Provide the (x, y) coordinate of the cell's center where the given text is located.  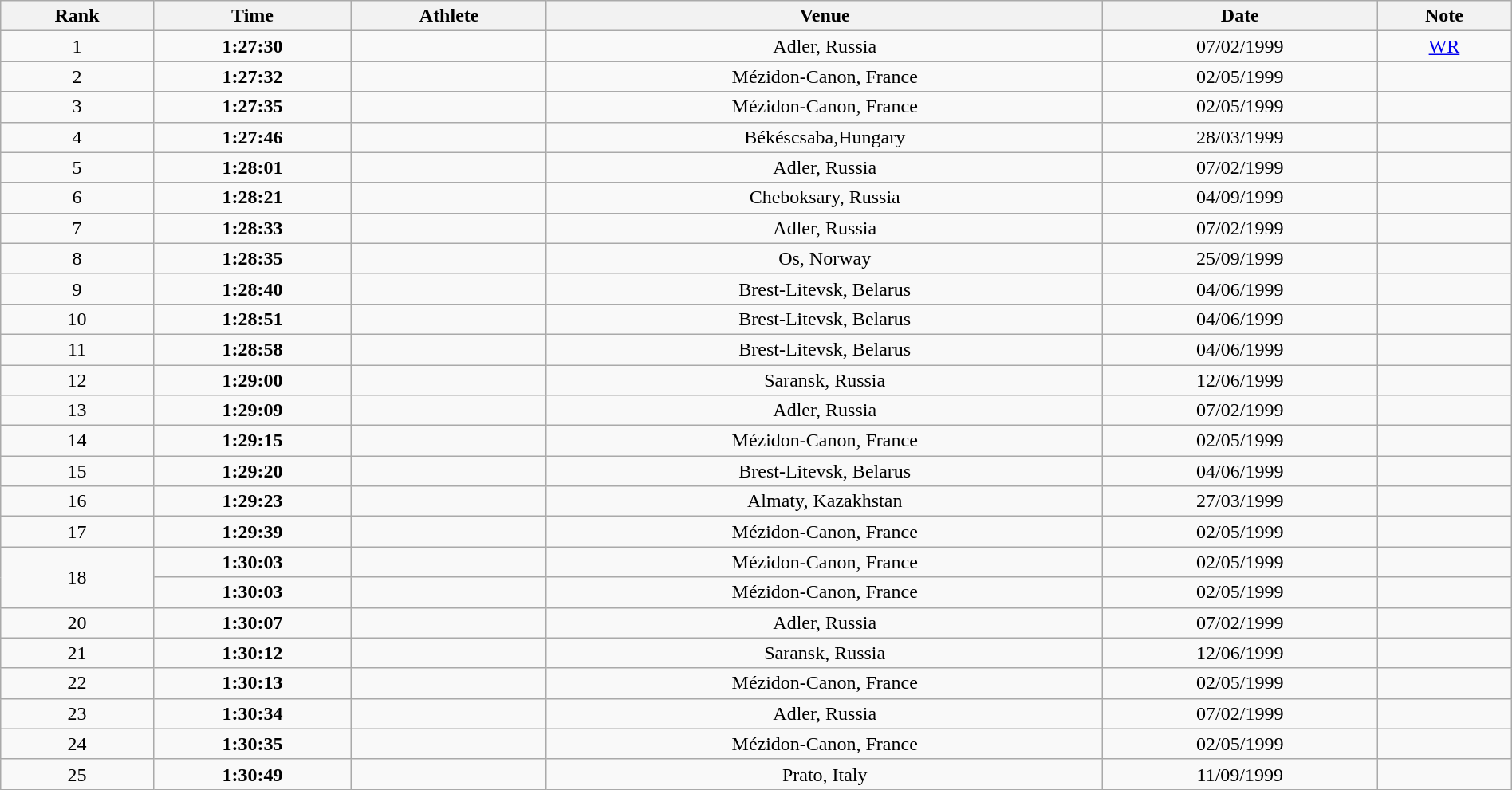
04/09/1999 (1240, 198)
11 (77, 349)
15 (77, 471)
1 (77, 46)
Cheboksary, Russia (825, 198)
1:29:09 (252, 411)
1:28:01 (252, 167)
1:30:35 (252, 744)
1:28:21 (252, 198)
1:29:20 (252, 471)
7 (77, 228)
WR (1445, 46)
Date (1240, 16)
1:28:40 (252, 289)
1:27:46 (252, 137)
25/09/1999 (1240, 258)
13 (77, 411)
18 (77, 577)
12 (77, 380)
1:30:07 (252, 623)
1:28:35 (252, 258)
20 (77, 623)
9 (77, 289)
2 (77, 77)
Almaty, Kazakhstan (825, 501)
1:27:35 (252, 107)
17 (77, 532)
8 (77, 258)
22 (77, 683)
1:27:30 (252, 46)
1:29:39 (252, 532)
25 (77, 774)
28/03/1999 (1240, 137)
Békéscsaba,Hungary (825, 137)
21 (77, 653)
27/03/1999 (1240, 501)
1:29:15 (252, 441)
1:28:33 (252, 228)
1:27:32 (252, 77)
1:28:51 (252, 319)
Time (252, 16)
11/09/1999 (1240, 774)
1:29:23 (252, 501)
1:30:13 (252, 683)
24 (77, 744)
6 (77, 198)
10 (77, 319)
1:29:00 (252, 380)
14 (77, 441)
Prato, Italy (825, 774)
23 (77, 713)
3 (77, 107)
1:30:34 (252, 713)
4 (77, 137)
Os, Norway (825, 258)
16 (77, 501)
1:30:12 (252, 653)
1:30:49 (252, 774)
1:28:58 (252, 349)
Athlete (450, 16)
5 (77, 167)
Venue (825, 16)
Note (1445, 16)
Rank (77, 16)
